Return [X, Y] of the center of cell containing provided text 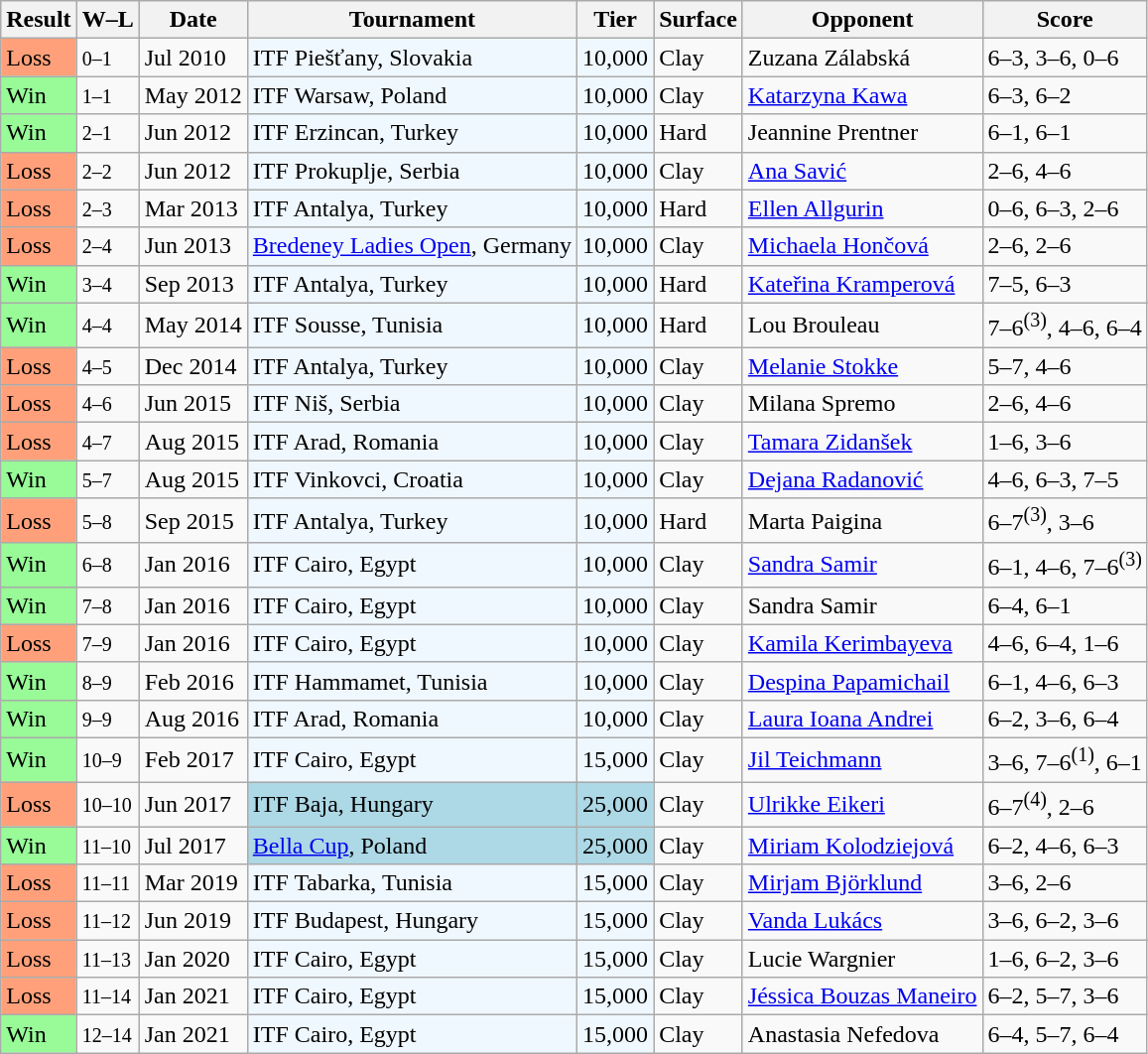
Mirjam Björklund [862, 883]
Katarzyna Kawa [862, 95]
11–11 [107, 883]
Kateřina Kramperová [862, 284]
6–2, 3–6, 6–4 [1065, 719]
ITF Sousse, Tunisia [412, 326]
11–12 [107, 921]
Mar 2013 [192, 208]
6–3, 3–6, 0–6 [1065, 58]
11–10 [107, 846]
Sep 2013 [192, 284]
ITF Baja, Hungary [412, 804]
Jil Teichmann [862, 760]
1–6, 3–6 [1065, 442]
Bella Cup, Poland [412, 846]
12–14 [107, 1034]
ITF Warsaw, Poland [412, 95]
Zuzana Zálabská [862, 58]
7–9 [107, 643]
6–2, 4–6, 6–3 [1065, 846]
6–4, 6–1 [1065, 605]
Opponent [862, 20]
2–6, 2–6 [1065, 246]
ITF Erzincan, Turkey [412, 133]
ITF Vinkovci, Croatia [412, 479]
Ellen Allgurin [862, 208]
Ana Savić [862, 171]
Lucie Wargnier [862, 959]
Bredeney Ladies Open, Germany [412, 246]
Milana Spremo [862, 404]
ITF Piešťany, Slovakia [412, 58]
Tier [615, 20]
6–2, 5–7, 3–6 [1065, 996]
Jan 2020 [192, 959]
Jul 2017 [192, 846]
4–6, 6–3, 7–5 [1065, 479]
9–9 [107, 719]
W–L [107, 20]
Sep 2015 [192, 520]
Feb 2017 [192, 760]
7–6(3), 4–6, 6–4 [1065, 326]
4–5 [107, 366]
4–7 [107, 442]
Ulrikke Eikeri [862, 804]
Kamila Kerimbayeva [862, 643]
2–1 [107, 133]
1–1 [107, 95]
Michaela Hončová [862, 246]
Aug 2016 [192, 719]
Mar 2019 [192, 883]
6–3, 6–2 [1065, 95]
4–4 [107, 326]
2–2 [107, 171]
Miriam Kolodziejová [862, 846]
0–6, 6–3, 2–6 [1065, 208]
7–5, 6–3 [1065, 284]
ITF Prokuplje, Serbia [412, 171]
Score [1065, 20]
10–9 [107, 760]
3–6, 6–2, 3–6 [1065, 921]
2–3 [107, 208]
Despina Papamichail [862, 681]
6–1, 4–6, 6–3 [1065, 681]
Marta Paigina [862, 520]
11–14 [107, 996]
6–4, 5–7, 6–4 [1065, 1034]
Jul 2010 [192, 58]
4–6 [107, 404]
Tournament [412, 20]
Laura Ioana Andrei [862, 719]
Lou Brouleau [862, 326]
Dec 2014 [192, 366]
2–4 [107, 246]
Dejana Radanović [862, 479]
ITF Hammamet, Tunisia [412, 681]
Date [192, 20]
3–6, 2–6 [1065, 883]
5–7 [107, 479]
5–7, 4–6 [1065, 366]
6–1, 6–1 [1065, 133]
Result [39, 20]
5–8 [107, 520]
1–6, 6–2, 3–6 [1065, 959]
Feb 2016 [192, 681]
Jun 2015 [192, 404]
6–7(3), 3–6 [1065, 520]
10–10 [107, 804]
Melanie Stokke [862, 366]
6–8 [107, 566]
Anastasia Nefedova [862, 1034]
Jun 2019 [192, 921]
Jun 2017 [192, 804]
ITF Budapest, Hungary [412, 921]
6–7(4), 2–6 [1065, 804]
May 2014 [192, 326]
Jun 2013 [192, 246]
7–8 [107, 605]
Surface [699, 20]
3–4 [107, 284]
Jeannine Prentner [862, 133]
ITF Niš, Serbia [412, 404]
Vanda Lukács [862, 921]
Tamara Zidanšek [862, 442]
0–1 [107, 58]
ITF Tabarka, Tunisia [412, 883]
11–13 [107, 959]
3–6, 7–6(1), 6–1 [1065, 760]
8–9 [107, 681]
Jéssica Bouzas Maneiro [862, 996]
6–1, 4–6, 7–6(3) [1065, 566]
May 2012 [192, 95]
4–6, 6–4, 1–6 [1065, 643]
